Capture the cell that displays the provided text and extract its [x, y] central coordinate. 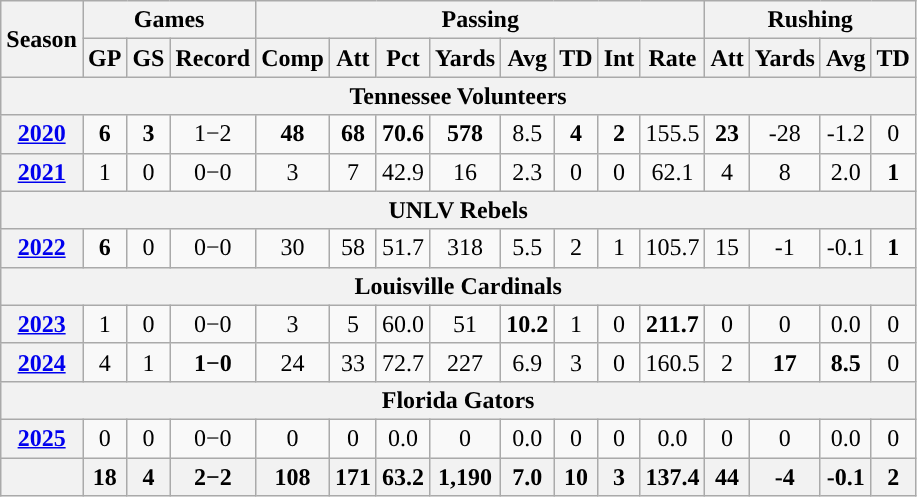
16 [466, 172]
10 [576, 477]
2.3 [528, 172]
62.1 [672, 172]
Louisville Cardinals [458, 286]
211.7 [672, 324]
160.5 [672, 362]
-28 [784, 134]
105.7 [672, 248]
10.2 [528, 324]
Pct [402, 58]
2025 [42, 438]
Florida Gators [458, 400]
Rushing [810, 20]
1−0 [213, 362]
5 [352, 324]
33 [352, 362]
60.0 [402, 324]
8 [784, 172]
2022 [42, 248]
-1.2 [846, 134]
UNLV Rebels [458, 210]
Rate [672, 58]
17 [784, 362]
51.7 [402, 248]
44 [727, 477]
68 [352, 134]
-4 [784, 477]
Tennessee Volunteers [458, 96]
48 [293, 134]
5.5 [528, 248]
227 [466, 362]
63.2 [402, 477]
24 [293, 362]
42.9 [402, 172]
23 [727, 134]
2.0 [846, 172]
2021 [42, 172]
108 [293, 477]
Record [213, 58]
2020 [42, 134]
58 [352, 248]
72.7 [402, 362]
Int [619, 58]
30 [293, 248]
Comp [293, 58]
6.9 [528, 362]
Season [42, 39]
GP [104, 58]
137.4 [672, 477]
155.5 [672, 134]
18 [104, 477]
1−2 [213, 134]
51 [466, 324]
171 [352, 477]
2023 [42, 324]
2−2 [213, 477]
Passing [480, 20]
15 [727, 248]
Games [168, 20]
2024 [42, 362]
1,190 [466, 477]
70.6 [402, 134]
7.0 [528, 477]
GS [148, 58]
318 [466, 248]
-1 [784, 248]
578 [466, 134]
7 [352, 172]
